Identify which cell holds the provided text, then report its (X, Y) central coordinate. 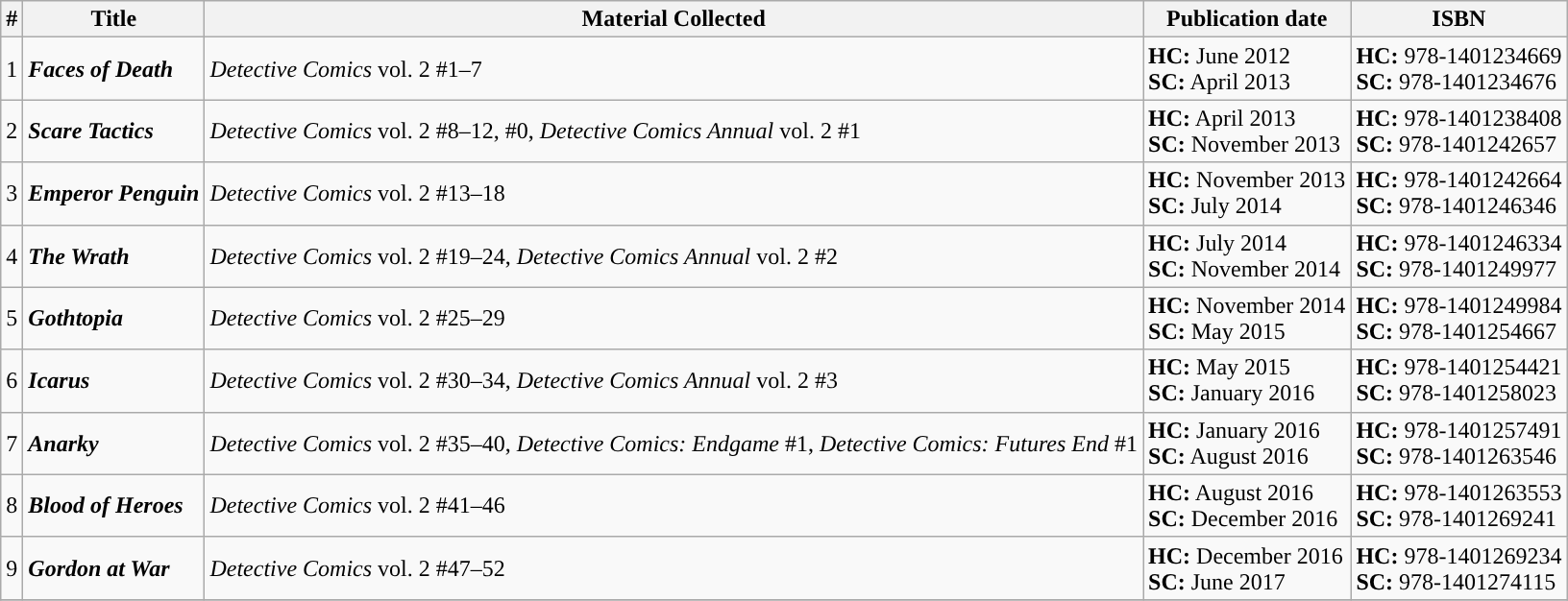
Detective Comics vol. 2 #30–34, Detective Comics Annual vol. 2 #3 (674, 380)
HC: November 2014SC: May 2015 (1247, 319)
8 (12, 505)
Title (113, 19)
HC: January 2016SC: August 2016 (1247, 444)
HC: August 2016SC: December 2016 (1247, 505)
HC: 978-1401254421SC: 978-1401258023 (1458, 380)
4 (12, 255)
Scare Tactics (113, 131)
Anarky (113, 444)
HC: November 2013SC: July 2014 (1247, 194)
# (12, 19)
3 (12, 194)
2 (12, 131)
Material Collected (674, 19)
Faces of Death (113, 69)
Detective Comics vol. 2 #1–7 (674, 69)
Detective Comics vol. 2 #47–52 (674, 568)
9 (12, 568)
Detective Comics vol. 2 #8–12, #0, Detective Comics Annual vol. 2 #1 (674, 131)
HC: May 2015SC: January 2016 (1247, 380)
1 (12, 69)
HC: July 2014SC: November 2014 (1247, 255)
ISBN (1458, 19)
Detective Comics vol. 2 #35–40, Detective Comics: Endgame #1, Detective Comics: Futures End #1 (674, 444)
HC: 978-1401242664SC: 978-1401246346 (1458, 194)
Gothtopia (113, 319)
HC: April 2013SC: November 2013 (1247, 131)
Detective Comics vol. 2 #25–29 (674, 319)
HC: June 2012SC: April 2013 (1247, 69)
HC: 978-1401269234SC: 978-1401274115 (1458, 568)
HC: 978-1401263553SC: 978-1401269241 (1458, 505)
Publication date (1247, 19)
5 (12, 319)
Detective Comics vol. 2 #41–46 (674, 505)
HC: 978-1401249984SC: 978-1401254667 (1458, 319)
HC: 978-1401257491SC: 978-1401263546 (1458, 444)
7 (12, 444)
Detective Comics vol. 2 #19–24, Detective Comics Annual vol. 2 #2 (674, 255)
HC: 978-1401238408SC: 978-1401242657 (1458, 131)
Icarus (113, 380)
Emperor Penguin (113, 194)
Blood of Heroes (113, 505)
HC: 978-1401246334SC: 978-1401249977 (1458, 255)
Detective Comics vol. 2 #13–18 (674, 194)
The Wrath (113, 255)
HC: 978-1401234669SC: 978-1401234676 (1458, 69)
Gordon at War (113, 568)
HC: December 2016SC: June 2017 (1247, 568)
6 (12, 380)
